Find where the given text appears and provide that cell's center as (x, y) coordinate. 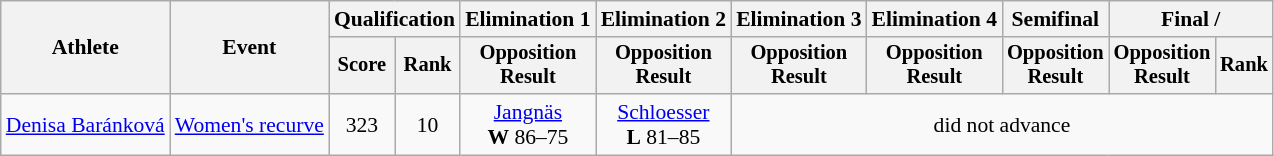
SchloesserL 81–85 (664, 124)
did not advance (1002, 124)
Qualification (394, 19)
Elimination 2 (664, 19)
323 (362, 124)
10 (428, 124)
JangnäsW 86–75 (528, 124)
Elimination 4 (934, 19)
Final / (1191, 19)
Semifinal (1056, 19)
Athlete (86, 48)
Elimination 1 (528, 19)
Event (250, 48)
Denisa Baránková (86, 124)
Elimination 3 (798, 19)
Women's recurve (250, 124)
Score (362, 66)
